Pinpoint the cell where the given text exists, returning its (x, y) midpoint coordinate. 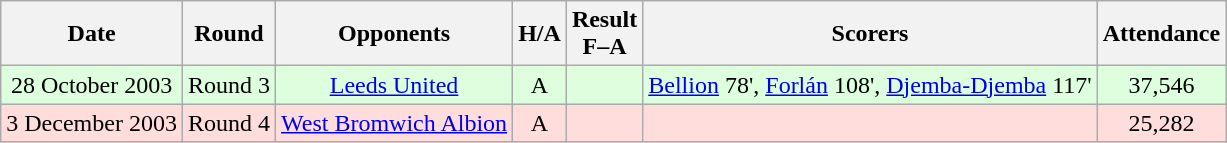
Leeds United (394, 85)
Opponents (394, 34)
Round 3 (228, 85)
3 December 2003 (92, 123)
28 October 2003 (92, 85)
Round (228, 34)
25,282 (1161, 123)
37,546 (1161, 85)
Scorers (870, 34)
H/A (540, 34)
Date (92, 34)
West Bromwich Albion (394, 123)
ResultF–A (604, 34)
Attendance (1161, 34)
Round 4 (228, 123)
Bellion 78', Forlán 108', Djemba-Djemba 117' (870, 85)
